Detect which cell encompasses the target text, then output its (x, y) center coordinate. 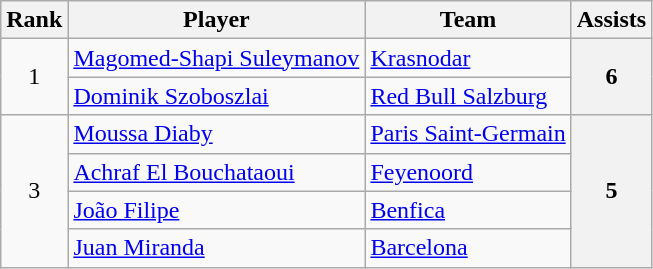
Team (468, 20)
Juan Miranda (216, 248)
Achraf El Bouchataoui (216, 172)
Red Bull Salzburg (468, 96)
Moussa Diaby (216, 134)
Rank (34, 20)
João Filipe (216, 210)
Krasnodar (468, 58)
Magomed-Shapi Suleymanov (216, 58)
Assists (611, 20)
Dominik Szoboszlai (216, 96)
1 (34, 77)
Feyenoord (468, 172)
Paris Saint-Germain (468, 134)
Barcelona (468, 248)
Benfica (468, 210)
Player (216, 20)
5 (611, 191)
3 (34, 191)
6 (611, 77)
